Detect which cell encompasses the target text, then output its [x, y] center coordinate. 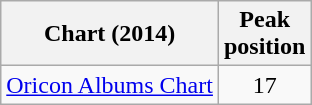
Oricon Albums Chart [110, 85]
17 [264, 85]
Chart (2014) [110, 34]
Peakposition [264, 34]
